Return the (X, Y) coordinate for the center point of the cell that contains the specified text.  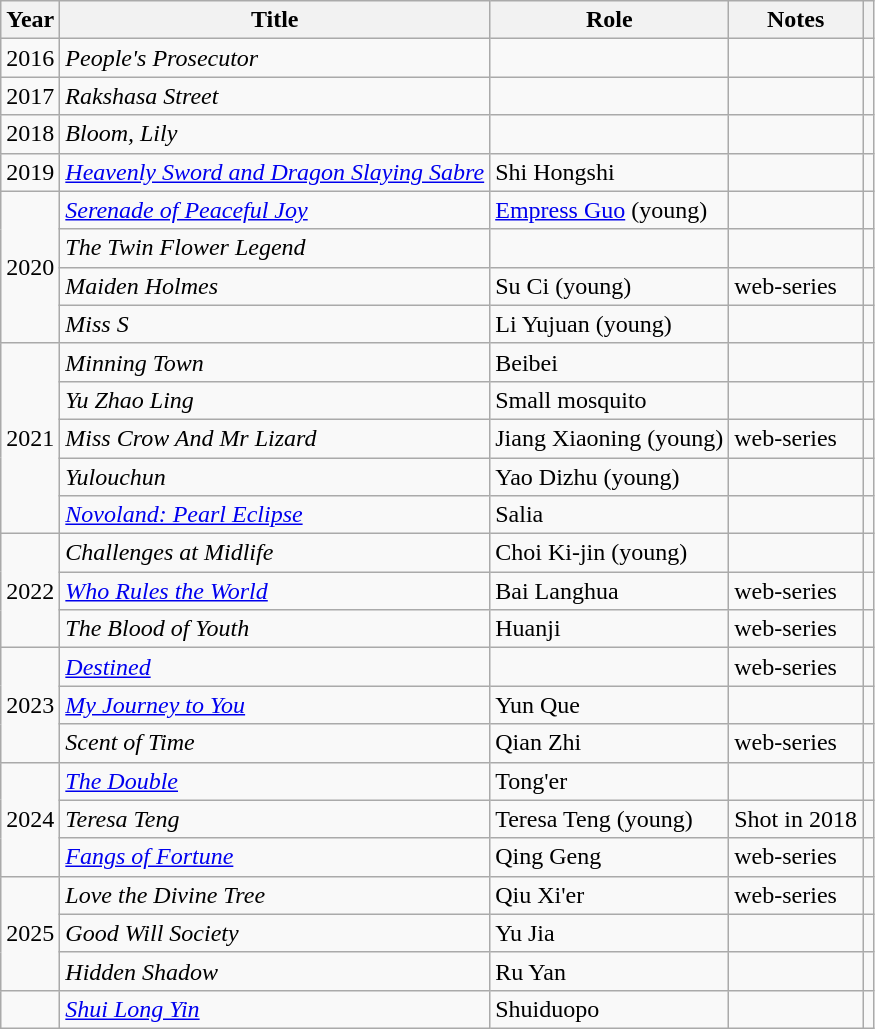
Role (610, 20)
Title (275, 20)
Qing Geng (610, 857)
Qiu Xi'er (610, 895)
Yun Que (610, 705)
2020 (30, 267)
Hidden Shadow (275, 971)
2019 (30, 172)
Choi Ki-jin (young) (610, 553)
Who Rules the World (275, 591)
Miss Crow And Mr Lizard (275, 438)
Fangs of Fortune (275, 857)
2016 (30, 58)
Year (30, 20)
Huanji (610, 629)
2018 (30, 134)
Small mosquito (610, 400)
Notes (796, 20)
Shui Long Yin (275, 1009)
The Twin Flower Legend (275, 248)
My Journey to You (275, 705)
Jiang Xiaoning (young) (610, 438)
2025 (30, 933)
2021 (30, 438)
Novoland: Pearl Eclipse (275, 515)
2024 (30, 819)
Destined (275, 667)
2017 (30, 96)
Miss S (275, 324)
Empress Guo (young) (610, 210)
Bai Langhua (610, 591)
Scent of Time (275, 743)
Good Will Society (275, 933)
The Blood of Youth (275, 629)
Shuiduopo (610, 1009)
2022 (30, 591)
Shot in 2018 (796, 819)
Qian Zhi (610, 743)
Yao Dizhu (young) (610, 477)
Love the Divine Tree (275, 895)
People's Prosecutor (275, 58)
Su Ci (young) (610, 286)
Shi Hongshi (610, 172)
Ru Yan (610, 971)
Maiden Holmes (275, 286)
Serenade of Peaceful Joy (275, 210)
Bloom, Lily (275, 134)
Rakshasa Street (275, 96)
Teresa Teng (young) (610, 819)
Yu Zhao Ling (275, 400)
Minning Town (275, 362)
2023 (30, 705)
Li Yujuan (young) (610, 324)
Teresa Teng (275, 819)
Challenges at Midlife (275, 553)
Tong'er (610, 781)
Heavenly Sword and Dragon Slaying Sabre (275, 172)
The Double (275, 781)
Beibei (610, 362)
Yu Jia (610, 933)
Salia (610, 515)
Yulouchun (275, 477)
